Detect which cell encompasses the target text, then output its [X, Y] center coordinate. 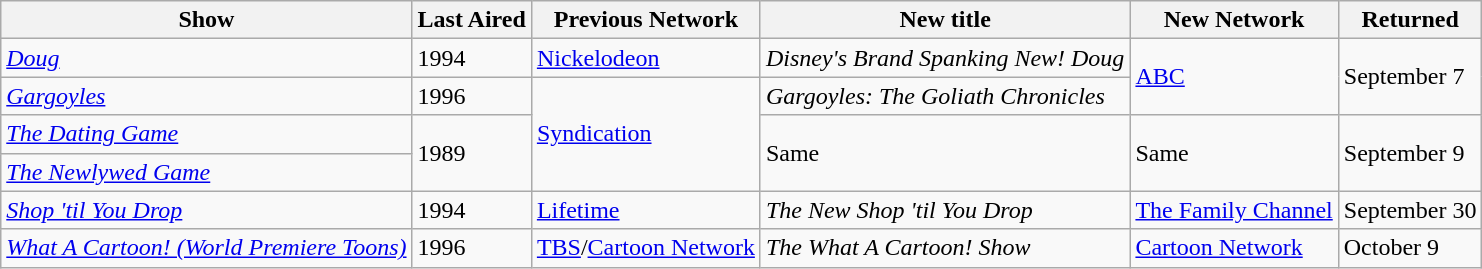
The New Shop 'til You Drop [944, 210]
The Family Channel [1234, 210]
Returned [1410, 20]
The Dating Game [206, 134]
September 30 [1410, 210]
Gargoyles: The Goliath Chronicles [944, 96]
New title [944, 20]
Doug [206, 58]
1989 [472, 153]
Shop 'til You Drop [206, 210]
What A Cartoon! (World Premiere Toons) [206, 248]
Nickelodeon [646, 58]
Show [206, 20]
ABC [1234, 77]
New Network [1234, 20]
Disney's Brand Spanking New! Doug [944, 58]
TBS/Cartoon Network [646, 248]
September 9 [1410, 153]
Cartoon Network [1234, 248]
Syndication [646, 134]
October 9 [1410, 248]
September 7 [1410, 77]
The Newlywed Game [206, 172]
The What A Cartoon! Show [944, 248]
Last Aired [472, 20]
Gargoyles [206, 96]
Previous Network [646, 20]
Lifetime [646, 210]
